Scan for the cell matching the given text and deliver its [X, Y] coordinate at center. 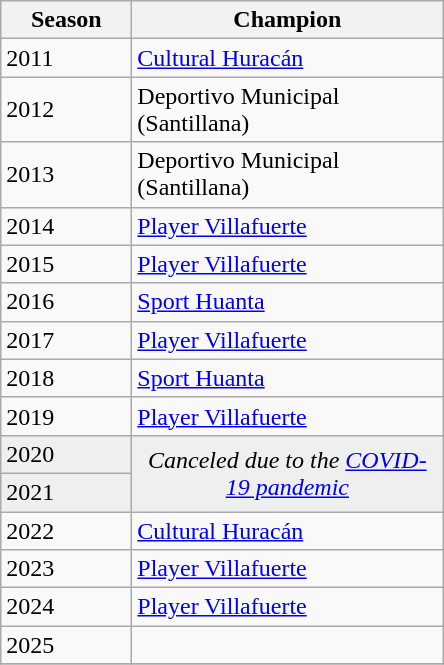
2012 [66, 110]
2011 [66, 58]
2023 [66, 569]
Canceled due to the COVID-19 pandemic [288, 473]
2015 [66, 264]
2022 [66, 531]
Season [66, 20]
2018 [66, 378]
2014 [66, 226]
2019 [66, 416]
2025 [66, 645]
2021 [66, 492]
2020 [66, 454]
Champion [288, 20]
2013 [66, 174]
2016 [66, 302]
2017 [66, 340]
2024 [66, 607]
